Find where the given text appears and provide that cell's center as [x, y] coordinate. 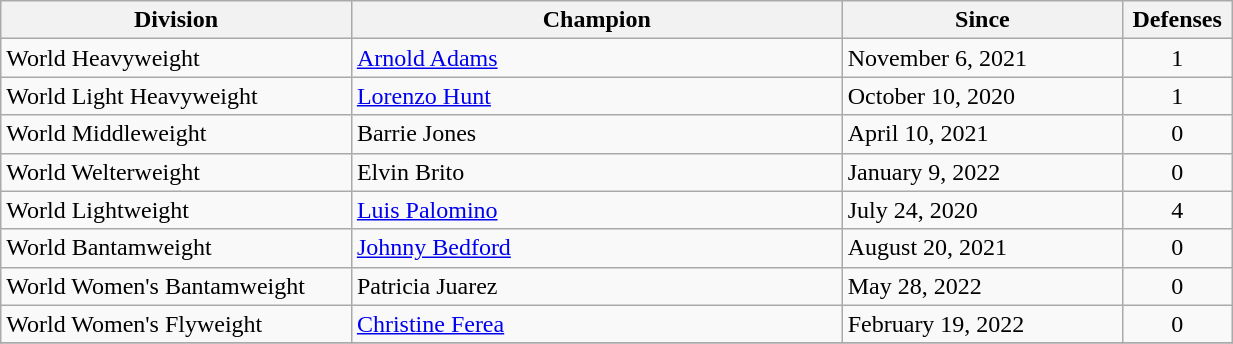
May 28, 2022 [982, 286]
Division [176, 20]
Champion [596, 20]
Lorenzo Hunt [596, 96]
January 9, 2022 [982, 172]
Since [982, 20]
February 19, 2022 [982, 324]
World Women's Flyweight [176, 324]
Luis Palomino [596, 210]
Elvin Brito [596, 172]
July 24, 2020 [982, 210]
August 20, 2021 [982, 248]
World Lightweight [176, 210]
Arnold Adams [596, 58]
Patricia Juarez [596, 286]
World Light Heavyweight [176, 96]
World Heavyweight [176, 58]
4 [1178, 210]
Barrie Jones [596, 134]
November 6, 2021 [982, 58]
World Bantamweight [176, 248]
October 10, 2020 [982, 96]
World Welterweight [176, 172]
Johnny Bedford [596, 248]
April 10, 2021 [982, 134]
Christine Ferea [596, 324]
World Women's Bantamweight [176, 286]
World Middleweight [176, 134]
Defenses [1178, 20]
